Scan for the cell matching the given text and deliver its (x, y) coordinate at center. 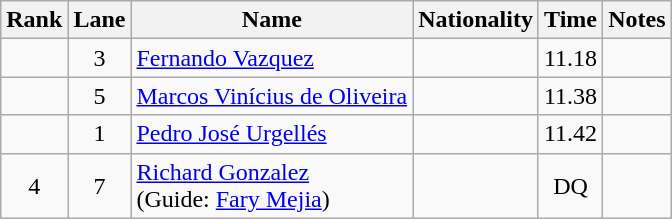
Nationality (476, 20)
Marcos Vinícius de Oliveira (272, 96)
1 (100, 134)
Pedro José Urgellés (272, 134)
Notes (637, 20)
Name (272, 20)
Rank (34, 20)
7 (100, 186)
11.42 (570, 134)
3 (100, 58)
Time (570, 20)
11.38 (570, 96)
5 (100, 96)
DQ (570, 186)
11.18 (570, 58)
4 (34, 186)
Richard Gonzalez(Guide: Fary Mejia) (272, 186)
Fernando Vazquez (272, 58)
Lane (100, 20)
